Return the (x, y) coordinate for the center point of the cell that contains the specified text.  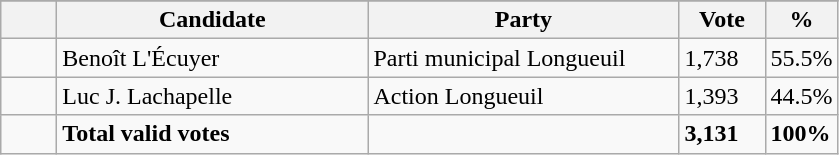
Total valid votes (212, 134)
Candidate (212, 20)
44.5% (802, 96)
Party (524, 20)
1,393 (722, 96)
% (802, 20)
Benoît L'Écuyer (212, 58)
Luc J. Lachapelle (212, 96)
3,131 (722, 134)
55.5% (802, 58)
100% (802, 134)
1,738 (722, 58)
Parti municipal Longueuil (524, 58)
Vote (722, 20)
Action Longueuil (524, 96)
